Scan for the cell matching the given text and deliver its [x, y] coordinate at center. 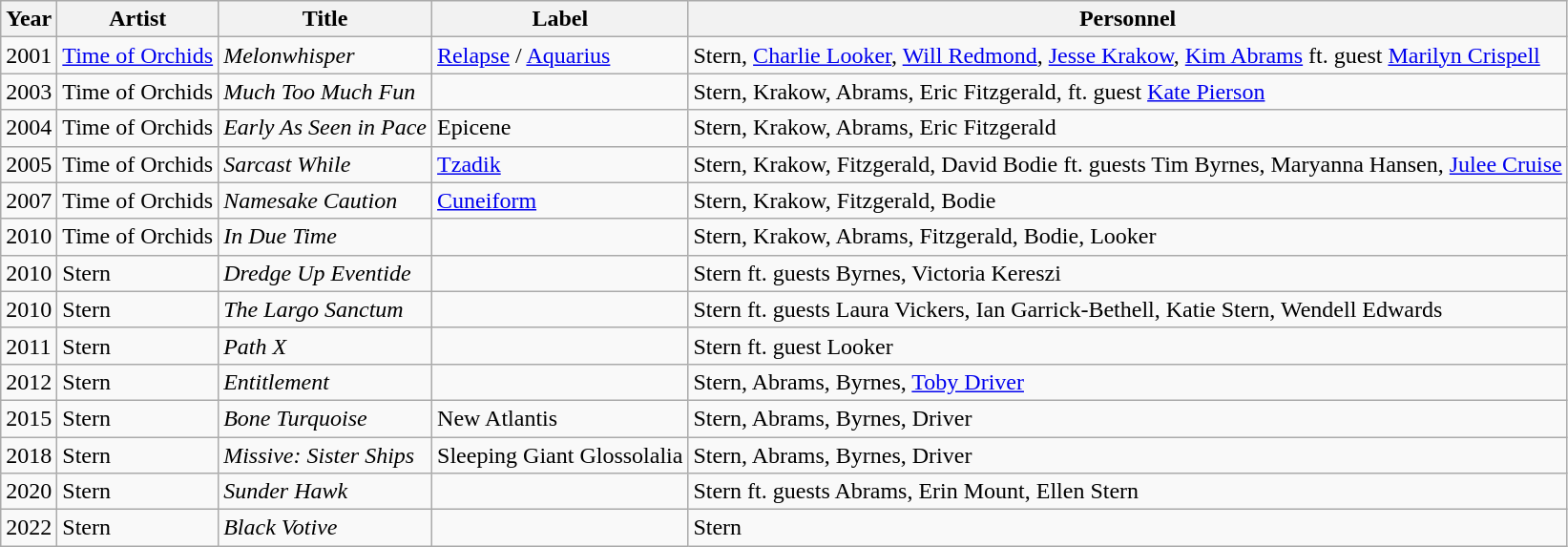
Cuneiform [560, 200]
Black Votive [325, 528]
Tzadik [560, 164]
2012 [29, 382]
2001 [29, 55]
Sarcast While [325, 164]
Stern, Krakow, Fitzgerald, David Bodie ft. guests Tim Byrnes, Maryanna Hansen, Julee Cruise [1128, 164]
Sleeping Giant Glossolalia [560, 455]
Melonwhisper [325, 55]
New Atlantis [560, 418]
2003 [29, 92]
2011 [29, 346]
2018 [29, 455]
Stern ft. guests Laura Vickers, Ian Garrick-Bethell, Katie Stern, Wendell Edwards [1128, 309]
Dredge Up Eventide [325, 273]
Artist [137, 19]
Year [29, 19]
Personnel [1128, 19]
2007 [29, 200]
2020 [29, 492]
Epicene [560, 128]
Stern, Charlie Looker, Will Redmond, Jesse Krakow, Kim Abrams ft. guest Marilyn Crispell [1128, 55]
Stern, Krakow, Abrams, Eric Fitzgerald, ft. guest Kate Pierson [1128, 92]
Missive: Sister Ships [325, 455]
Stern ft. guests Byrnes, Victoria Kereszi [1128, 273]
2005 [29, 164]
Stern, Abrams, Byrnes, Toby Driver [1128, 382]
2004 [29, 128]
Much Too Much Fun [325, 92]
Entitlement [325, 382]
Stern, Krakow, Fitzgerald, Bodie [1128, 200]
Path X [325, 346]
Namesake Caution [325, 200]
Title [325, 19]
Early As Seen in Pace [325, 128]
Sunder Hawk [325, 492]
The Largo Sanctum [325, 309]
2022 [29, 528]
Stern ft. guest Looker [1128, 346]
2015 [29, 418]
Stern ft. guests Abrams, Erin Mount, Ellen Stern [1128, 492]
Relapse / Aquarius [560, 55]
Bone Turquoise [325, 418]
Stern, Krakow, Abrams, Fitzgerald, Bodie, Looker [1128, 237]
Stern, Krakow, Abrams, Eric Fitzgerald [1128, 128]
In Due Time [325, 237]
Label [560, 19]
